Capture the cell that displays the provided text and extract its (x, y) central coordinate. 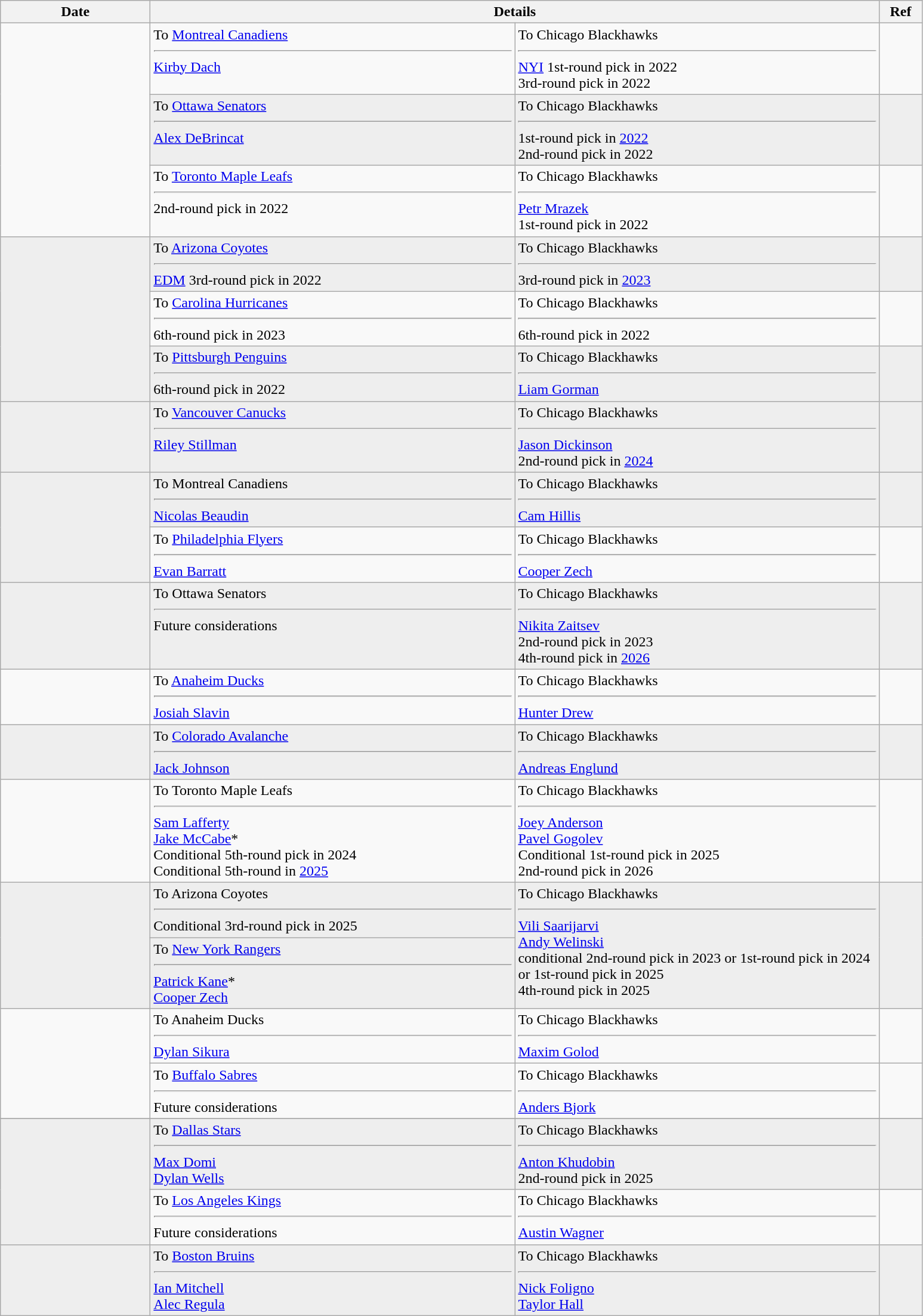
To Chicago BlackhawksAnders Bjork (697, 1091)
To Chicago BlackhawksAustin Wagner (697, 1217)
To Buffalo SabresFuture considerations (333, 1091)
To Carolina Hurricanes6th-round pick in 2023 (333, 319)
To New York RangersPatrick Kane*Cooper Zech (333, 973)
To Dallas StarsMax DomiDylan Wells (333, 1154)
To Chicago BlackhawksLiam Gorman (697, 374)
To Chicago Blackhawks1st-round pick in 20222nd-round pick in 2022 (697, 130)
To Toronto Maple LeafsSam LaffertyJake McCabe*Conditional 5th-round pick in 2024Conditional 5th-round in 2025 (333, 831)
To Chicago BlackhawksJoey AndersonPavel GogolevConditional 1st-round pick in 20252nd-round pick in 2026 (697, 831)
Ref (901, 12)
To Ottawa SenatorsFuture considerations (333, 625)
Details (515, 12)
To Chicago BlackhawksCam Hillis (697, 500)
Date (75, 12)
To Chicago BlackhawksAnton Khudobin2nd-round pick in 2025 (697, 1154)
To Chicago BlackhawksNikita Zaitsev2nd-round pick in 20234th-round pick in 2026 (697, 625)
To Arizona CoyotesConditional 3rd-round pick in 2025 (333, 910)
To Chicago BlackhawksNYI 1st-round pick in 20223rd-round pick in 2022 (697, 58)
To Chicago BlackhawksNick FolignoTaylor Hall (697, 1280)
To Chicago BlackhawksMaxim Golod (697, 1036)
To Anaheim DucksJosiah Slavin (333, 696)
To Chicago Blackhawks6th-round pick in 2022 (697, 319)
To Philadelphia FlyersEvan Barratt (333, 554)
To Boston BruinsIan MitchellAlec Regula (333, 1280)
To Los Angeles KingsFuture considerations (333, 1217)
To Arizona CoyotesEDM 3rd-round pick in 2022 (333, 264)
To Montreal CanadiensKirby Dach (333, 58)
To Chicago BlackhawksAndreas Englund (697, 752)
To Pittsburgh Penguins6th-round pick in 2022 (333, 374)
To Vancouver CanucksRiley Stillman (333, 437)
To Chicago BlackhawksPetr Mrazek1st-round pick in 2022 (697, 201)
To Chicago BlackhawksCooper Zech (697, 554)
To Colorado AvalancheJack Johnson (333, 752)
To Chicago BlackhawksHunter Drew (697, 696)
To Anaheim DucksDylan Sikura (333, 1036)
To Ottawa SenatorsAlex DeBrincat (333, 130)
To Chicago BlackhawksJason Dickinson2nd-round pick in 2024 (697, 437)
To Toronto Maple Leafs2nd-round pick in 2022 (333, 201)
To Chicago Blackhawks3rd-round pick in 2023 (697, 264)
To Montreal CanadiensNicolas Beaudin (333, 500)
